Return [X, Y] of the center of cell containing provided text 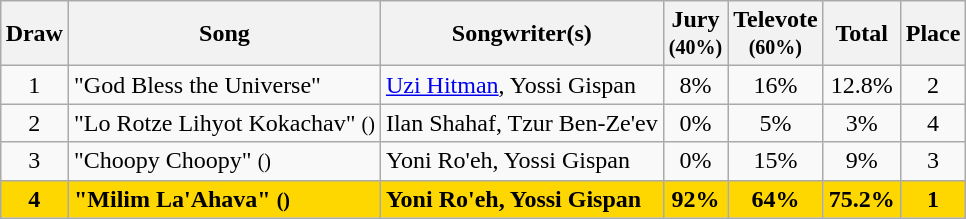
"Choopy Choopy" () [224, 161]
Jury(40%) [695, 34]
75.2% [862, 199]
Televote(60%) [776, 34]
Total [862, 34]
"God Bless the Universe" [224, 85]
92% [695, 199]
16% [776, 85]
Songwriter(s) [522, 34]
8% [695, 85]
"Milim La'Ahava" () [224, 199]
Draw [34, 34]
3% [862, 123]
9% [862, 161]
5% [776, 123]
Place [933, 34]
"Lo Rotze Lihyot Kokachav" () [224, 123]
64% [776, 199]
15% [776, 161]
Uzi Hitman, Yossi Gispan [522, 85]
12.8% [862, 85]
Ilan Shahaf, Tzur Ben-Ze'ev [522, 123]
Song [224, 34]
